For the text-containing cell, return its midpoint in (x, y) coordinate format. 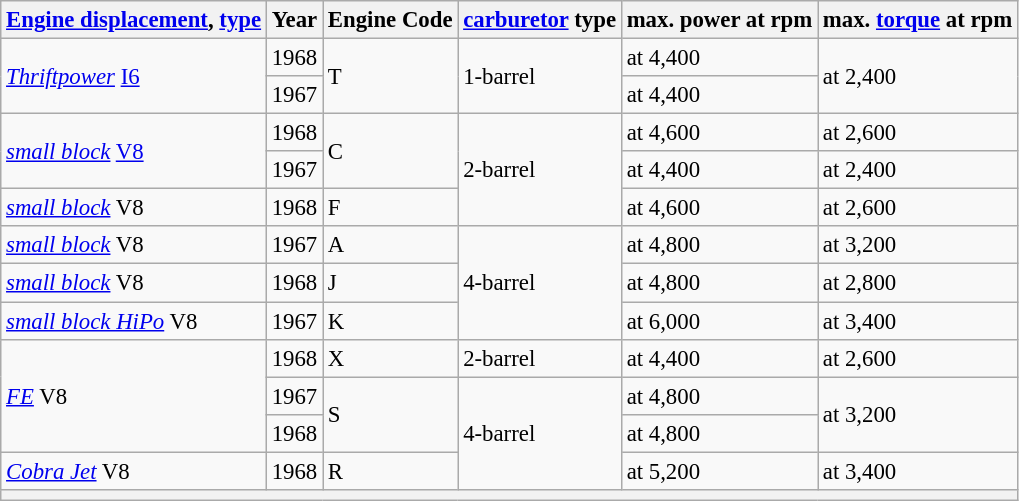
at 6,000 (719, 321)
Thriftpower I6 (134, 76)
small block HiPo V8 (134, 321)
at 2,800 (918, 283)
S (390, 414)
Year (294, 20)
A (390, 245)
K (390, 321)
max. power at rpm (719, 20)
Cobra Jet V8 (134, 471)
Engine displacement, type (134, 20)
C (390, 152)
F (390, 208)
R (390, 471)
J (390, 283)
FE V8 (134, 396)
Engine Code (390, 20)
carburetor type (540, 20)
X (390, 358)
1-barrel (540, 76)
at 5,200 (719, 471)
T (390, 76)
max. torque at rpm (918, 20)
